Find where the given text appears and provide that cell's center as (x, y) coordinate. 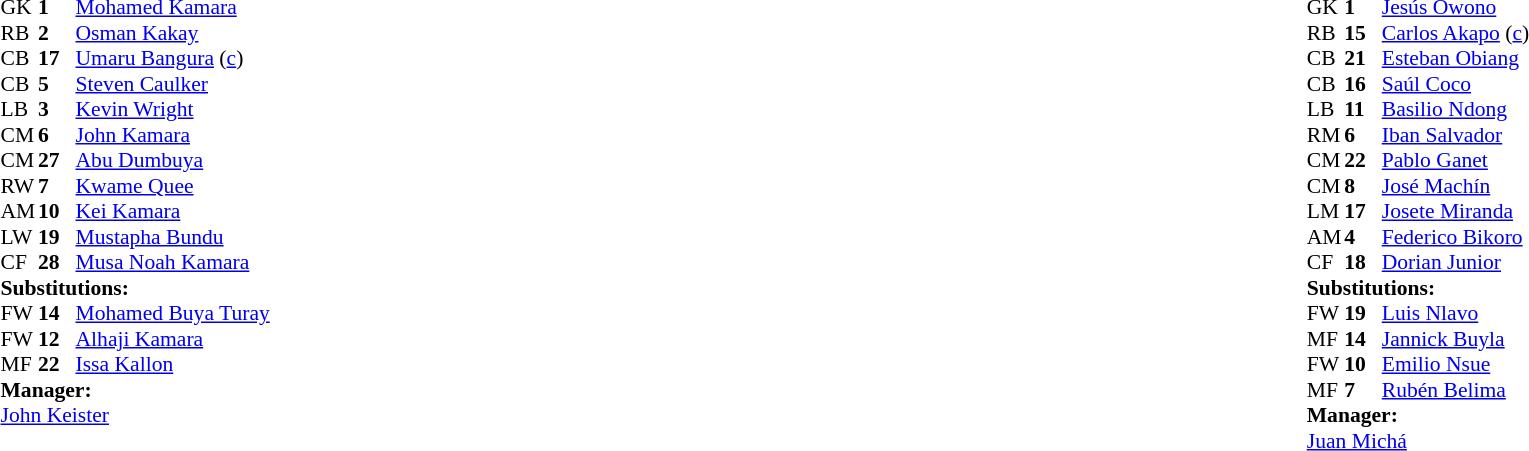
John Kamara (173, 135)
LW (19, 237)
5 (57, 84)
3 (57, 109)
16 (1363, 84)
11 (1363, 109)
4 (1363, 237)
28 (57, 263)
Dorian Junior (1456, 263)
Alhaji Kamara (173, 339)
21 (1363, 59)
Federico Bikoro (1456, 237)
Kevin Wright (173, 109)
LM (1326, 211)
Musa Noah Kamara (173, 263)
Kwame Quee (173, 186)
Iban Salvador (1456, 135)
Luis Nlavo (1456, 313)
Kei Kamara (173, 211)
Emilio Nsue (1456, 365)
RW (19, 186)
Mustapha Bundu (173, 237)
Steven Caulker (173, 84)
Pablo Ganet (1456, 161)
Mohamed Buya Turay (173, 313)
18 (1363, 263)
Abu Dumbuya (173, 161)
8 (1363, 186)
Jannick Buyla (1456, 339)
Saúl Coco (1456, 84)
12 (57, 339)
José Machín (1456, 186)
Basilio Ndong (1456, 109)
Osman Kakay (173, 33)
2 (57, 33)
15 (1363, 33)
Rubén Belima (1456, 390)
RM (1326, 135)
Issa Kallon (173, 365)
Josete Miranda (1456, 211)
Esteban Obiang (1456, 59)
27 (57, 161)
John Keister (134, 415)
Umaru Bangura (c) (173, 59)
Carlos Akapo (c) (1456, 33)
